Locate the cell with the specified text and output its [X, Y] center coordinate. 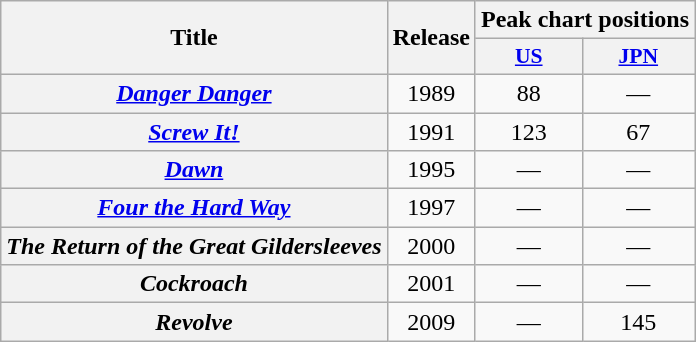
Danger Danger [194, 93]
Screw It! [194, 131]
Dawn [194, 170]
Four the Hard Way [194, 208]
1989 [431, 93]
1991 [431, 131]
Title [194, 38]
Cockroach [194, 284]
123 [528, 131]
Peak chart positions [584, 20]
88 [528, 93]
Release [431, 38]
145 [638, 322]
US [528, 57]
The Return of the Great Gildersleeves [194, 246]
2000 [431, 246]
2009 [431, 322]
1997 [431, 208]
67 [638, 131]
JPN [638, 57]
1995 [431, 170]
2001 [431, 284]
Revolve [194, 322]
